Find where the given text appears and provide that cell's center as [X, Y] coordinate. 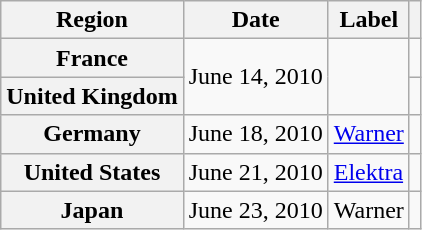
Region [92, 20]
June 18, 2010 [256, 134]
Label [368, 20]
Date [256, 20]
Elektra [368, 172]
Japan [92, 210]
June 21, 2010 [256, 172]
June 14, 2010 [256, 77]
United Kingdom [92, 96]
June 23, 2010 [256, 210]
Germany [92, 134]
United States [92, 172]
France [92, 58]
